Scan for the cell matching the given text and deliver its [x, y] coordinate at center. 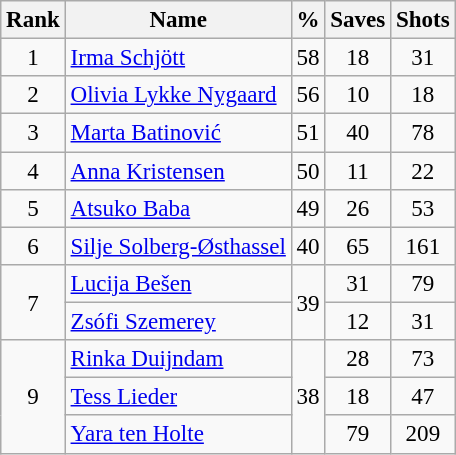
Anna Kristensen [178, 171]
Yara ten Holte [178, 435]
Shots [423, 20]
161 [423, 246]
Tess Lieder [178, 397]
Atsuko Baba [178, 209]
Zsófi Szemerey [178, 322]
Silje Solberg-Østhassel [178, 246]
Saves [358, 20]
39 [308, 302]
2 [33, 95]
3 [33, 133]
28 [358, 359]
22 [423, 171]
1 [33, 58]
56 [308, 95]
Olivia Lykke Nygaard [178, 95]
5 [33, 209]
% [308, 20]
65 [358, 246]
6 [33, 246]
Rinka Duijndam [178, 359]
9 [33, 396]
51 [308, 133]
Rank [33, 20]
7 [33, 302]
11 [358, 171]
38 [308, 396]
209 [423, 435]
50 [308, 171]
12 [358, 322]
49 [308, 209]
53 [423, 209]
78 [423, 133]
10 [358, 95]
58 [308, 58]
4 [33, 171]
Lucija Bešen [178, 284]
73 [423, 359]
Name [178, 20]
Marta Batinović [178, 133]
Irma Schjött [178, 58]
47 [423, 397]
26 [358, 209]
